Determine the (x, y) coordinate at the center of the cell enclosing the given text.  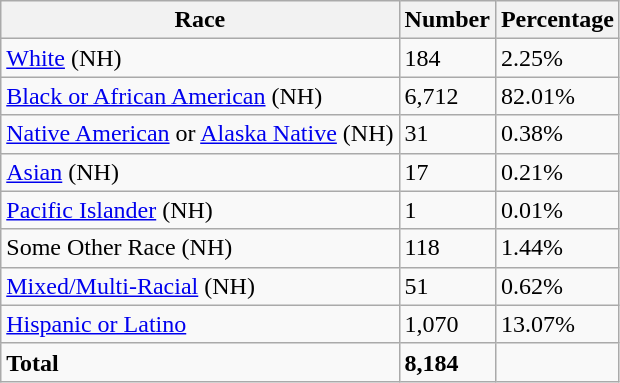
0.01% (557, 210)
13.07% (557, 324)
1 (447, 210)
Native American or Alaska Native (NH) (200, 134)
Race (200, 20)
8,184 (447, 362)
Pacific Islander (NH) (200, 210)
Black or African American (NH) (200, 96)
118 (447, 248)
Hispanic or Latino (200, 324)
1.44% (557, 248)
Total (200, 362)
2.25% (557, 58)
51 (447, 286)
Percentage (557, 20)
0.21% (557, 172)
Some Other Race (NH) (200, 248)
Mixed/Multi-Racial (NH) (200, 286)
White (NH) (200, 58)
Number (447, 20)
82.01% (557, 96)
Asian (NH) (200, 172)
17 (447, 172)
0.38% (557, 134)
0.62% (557, 286)
6,712 (447, 96)
1,070 (447, 324)
184 (447, 58)
31 (447, 134)
